Return (X, Y) of the center of cell containing provided text 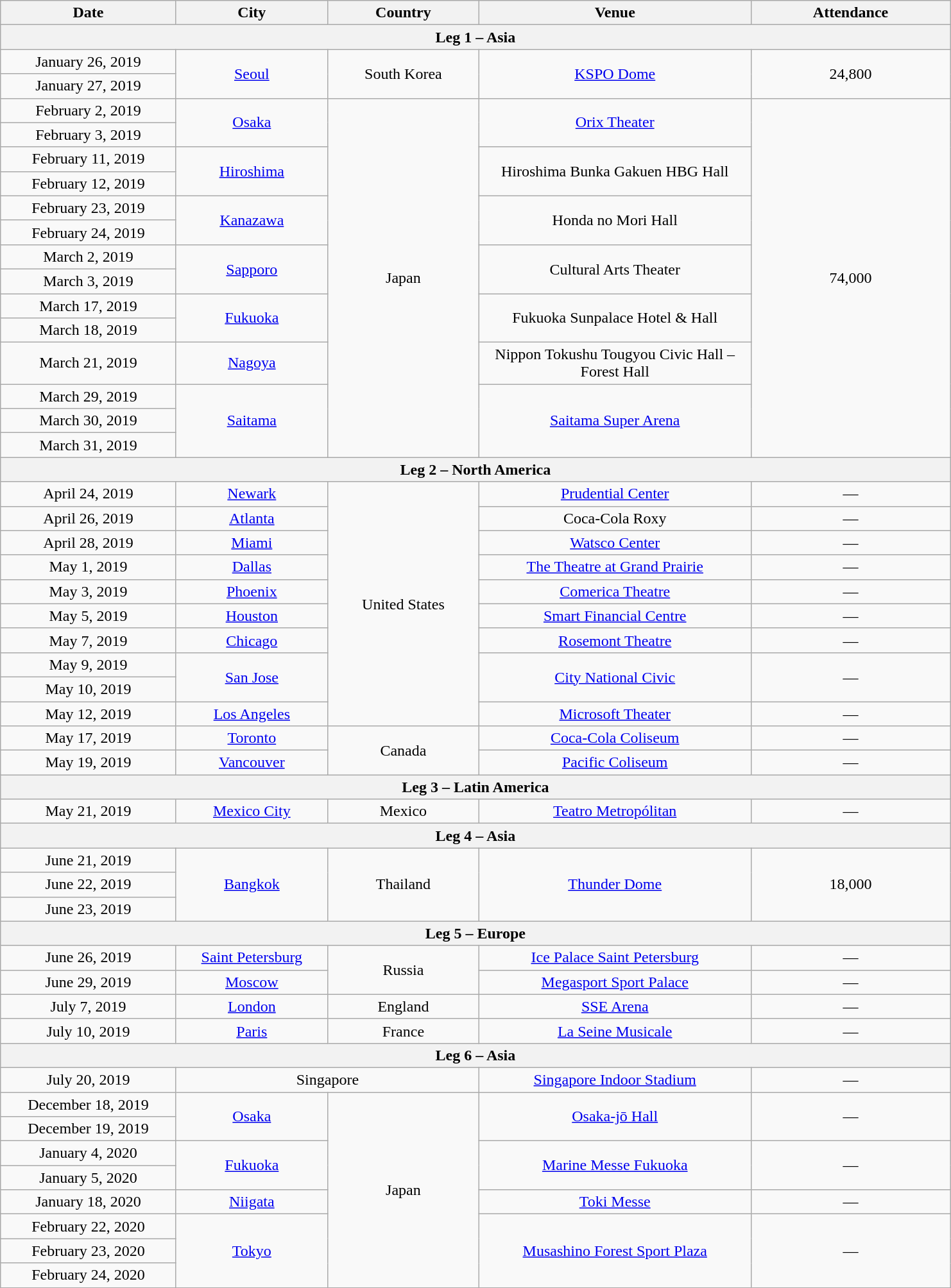
Singapore Indoor Stadium (615, 1080)
Leg 2 – North America (475, 470)
Leg 3 – Latin America (475, 787)
Megasport Sport Palace (615, 982)
Coca-Cola Coliseum (615, 738)
Houston (252, 616)
Atlanta (252, 518)
May 10, 2019 (89, 689)
Mexico (403, 811)
Pacific Coliseum (615, 763)
City (252, 13)
Saitama Super Arena (615, 421)
Nippon Tokushu Tougyou Civic Hall – Forest Hall (615, 363)
Sapporo (252, 269)
Phoenix (252, 591)
Paris (252, 1031)
Leg 5 – Europe (475, 933)
Miami (252, 543)
Ice Palace Saint Petersburg (615, 958)
February 23, 2019 (89, 208)
Hiroshima Bunka Gakuen HBG Hall (615, 171)
March 21, 2019 (89, 363)
February 24, 2019 (89, 232)
United States (403, 604)
Attendance (851, 13)
England (403, 1006)
18,000 (851, 885)
Bangkok (252, 885)
24,800 (851, 74)
May 5, 2019 (89, 616)
Saint Petersburg (252, 958)
June 23, 2019 (89, 909)
KSPO Dome (615, 74)
February 3, 2019 (89, 135)
January 5, 2020 (89, 1178)
Cultural Arts Theater (615, 269)
February 23, 2020 (89, 1251)
March 3, 2019 (89, 281)
May 12, 2019 (89, 714)
April 28, 2019 (89, 543)
February 24, 2020 (89, 1275)
Leg 6 – Asia (475, 1055)
SSE Arena (615, 1006)
Dallas (252, 567)
Smart Financial Centre (615, 616)
Los Angeles (252, 714)
Thunder Dome (615, 885)
May 7, 2019 (89, 640)
January 26, 2019 (89, 62)
Watsco Center (615, 543)
La Seine Musicale (615, 1031)
March 29, 2019 (89, 396)
Chicago (252, 640)
December 19, 2019 (89, 1129)
Saitama (252, 421)
June 26, 2019 (89, 958)
London (252, 1006)
March 17, 2019 (89, 306)
Kanazawa (252, 220)
Singapore (327, 1080)
Coca-Cola Roxy (615, 518)
Honda no Mori Hall (615, 220)
March 30, 2019 (89, 421)
France (403, 1031)
Russia (403, 970)
Musashino Forest Sport Plaza (615, 1251)
74,000 (851, 278)
Fukuoka Sunpalace Hotel & Hall (615, 318)
The Theatre at Grand Prairie (615, 567)
June 29, 2019 (89, 982)
February 11, 2019 (89, 159)
January 4, 2020 (89, 1153)
Rosemont Theatre (615, 640)
June 22, 2019 (89, 885)
Date (89, 13)
Leg 4 – Asia (475, 836)
January 27, 2019 (89, 86)
Orix Theater (615, 123)
Moscow (252, 982)
May 19, 2019 (89, 763)
March 18, 2019 (89, 330)
March 31, 2019 (89, 445)
Hiroshima (252, 171)
June 21, 2019 (89, 860)
Leg 1 – Asia (475, 37)
May 9, 2019 (89, 665)
May 17, 2019 (89, 738)
May 1, 2019 (89, 567)
Vancouver (252, 763)
February 22, 2020 (89, 1226)
March 2, 2019 (89, 257)
Microsoft Theater (615, 714)
February 12, 2019 (89, 183)
Marine Messe Fukuoka (615, 1165)
South Korea (403, 74)
San Jose (252, 677)
Toronto (252, 738)
Nagoya (252, 363)
July 20, 2019 (89, 1080)
January 18, 2020 (89, 1202)
February 2, 2019 (89, 110)
April 24, 2019 (89, 494)
Osaka-jō Hall (615, 1116)
December 18, 2019 (89, 1104)
Teatro Metropólitan (615, 811)
July 7, 2019 (89, 1006)
Niigata (252, 1202)
Newark (252, 494)
April 26, 2019 (89, 518)
May 21, 2019 (89, 811)
Seoul (252, 74)
City National Civic (615, 677)
Thailand (403, 885)
July 10, 2019 (89, 1031)
Comerica Theatre (615, 591)
Mexico City (252, 811)
May 3, 2019 (89, 591)
Venue (615, 13)
Canada (403, 750)
Prudential Center (615, 494)
Toki Messe (615, 1202)
Tokyo (252, 1251)
Country (403, 13)
